Find where the given text appears and provide that cell's center as (x, y) coordinate. 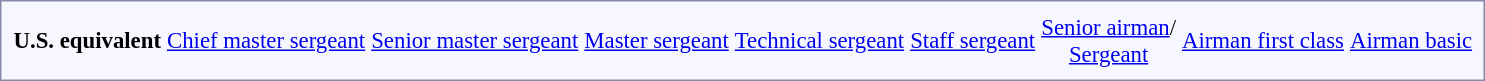
Master sergeant (656, 40)
Chief master sergeant (266, 40)
Airman first class (1262, 40)
Airman basic (1410, 40)
U.S. equivalent (87, 40)
Senior master sergeant (475, 40)
Senior airman/Sergeant (1109, 40)
Staff sergeant (973, 40)
Technical sergeant (819, 40)
